Detect which cell encompasses the target text, then output its (x, y) center coordinate. 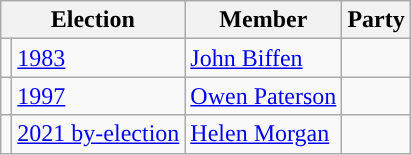
John Biffen (264, 58)
Owen Paterson (264, 96)
2021 by-election (98, 134)
1983 (98, 58)
1997 (98, 96)
Helen Morgan (264, 134)
Party (376, 20)
Member (264, 20)
Election (93, 20)
